Locate the cell with the specified text and output its (X, Y) center coordinate. 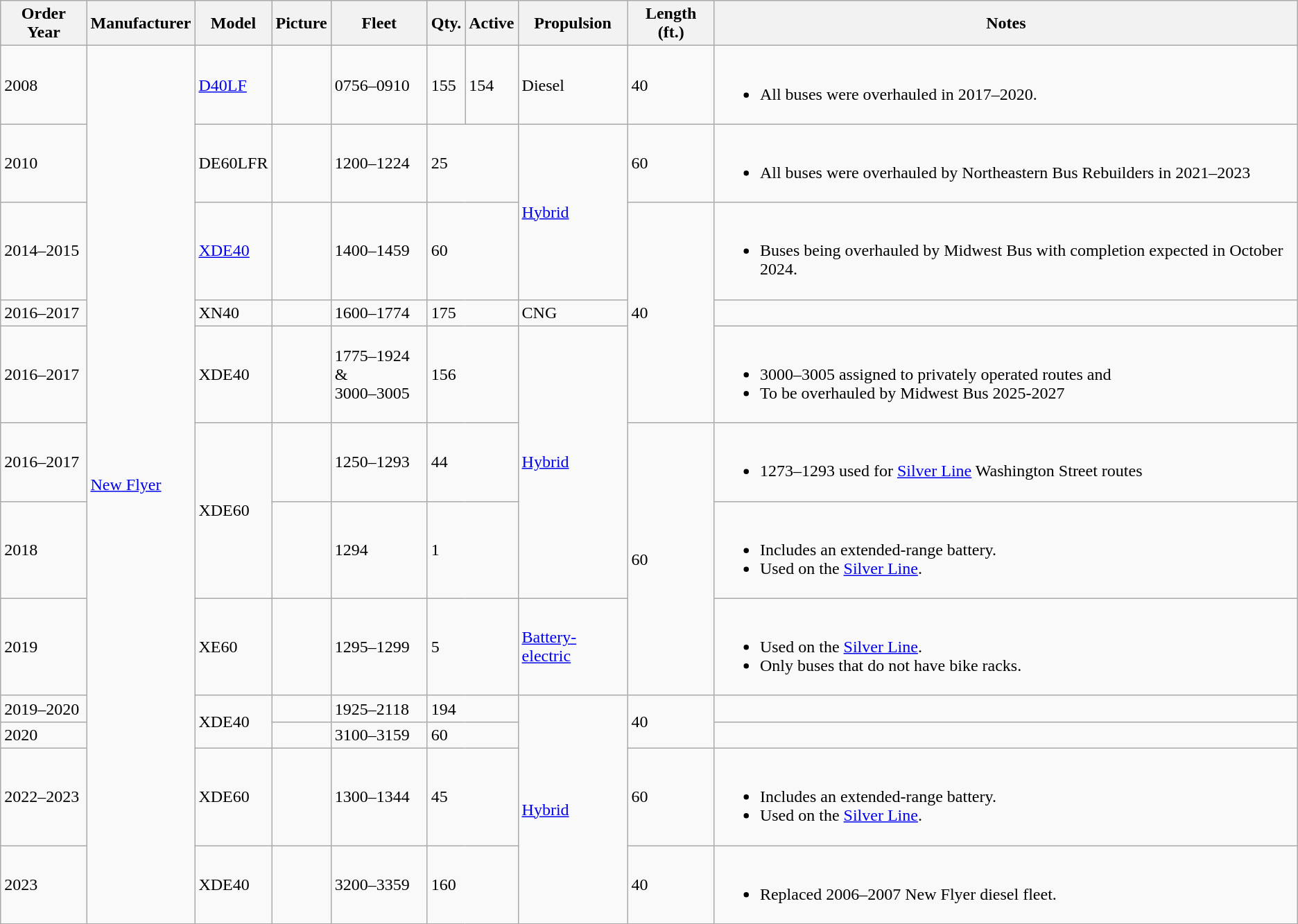
Propulsion (573, 24)
1 (473, 550)
1294 (379, 550)
45 (473, 796)
154 (492, 85)
1775–1924 &3000–3005 (379, 374)
2022–2023 (44, 796)
2019–2020 (44, 708)
1250–1293 (379, 462)
D40LF (233, 85)
XN40 (233, 313)
3000–3005 assigned to privately operated routes and To be overhauled by Midwest Bus 2025-2027 (1005, 374)
Used on the Silver Line.Only buses that do not have bike racks. (1005, 647)
DE60LFR (233, 164)
New Flyer (141, 485)
2010 (44, 164)
3100–3159 (379, 735)
Model (233, 24)
2019 (44, 647)
1295–1299 (379, 647)
Active (492, 24)
2023 (44, 884)
Picture (301, 24)
44 (473, 462)
CNG (573, 313)
25 (473, 164)
1400–1459 (379, 251)
156 (473, 374)
Notes (1005, 24)
Qty. (446, 24)
Battery-electric (573, 647)
1300–1344 (379, 796)
Buses being overhauled by Midwest Bus with completion expected in October 2024. (1005, 251)
All buses were overhauled by Northeastern Bus Rebuilders in 2021–2023 (1005, 164)
1925–2118 (379, 708)
Diesel (573, 85)
2008 (44, 85)
2014–2015 (44, 251)
160 (473, 884)
3200–3359 (379, 884)
1273–1293 used for Silver Line Washington Street routes (1005, 462)
Replaced 2006–2007 New Flyer diesel fleet. (1005, 884)
5 (473, 647)
155 (446, 85)
All buses were overhauled in 2017–2020. (1005, 85)
Length (ft.) (671, 24)
194 (473, 708)
Order Year (44, 24)
0756–0910 (379, 85)
Fleet (379, 24)
2020 (44, 735)
175 (473, 313)
Manufacturer (141, 24)
XE60 (233, 647)
1600–1774 (379, 313)
1200–1224 (379, 164)
2018 (44, 550)
